Capture the cell that displays the provided text and extract its [X, Y] central coordinate. 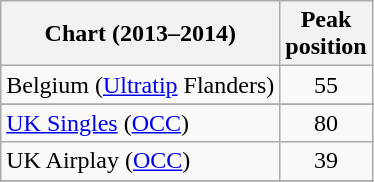
39 [326, 161]
Chart (2013–2014) [140, 34]
Peakposition [326, 34]
UK Singles (OCC) [140, 123]
Belgium (Ultratip Flanders) [140, 85]
55 [326, 85]
UK Airplay (OCC) [140, 161]
80 [326, 123]
